Pinpoint the cell where the given text exists, returning its (X, Y) midpoint coordinate. 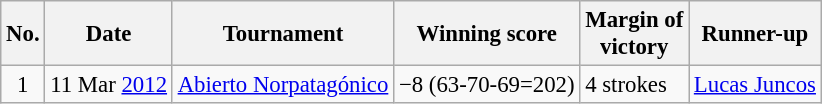
Lucas Juncos (756, 85)
Abierto Norpatagónico (282, 85)
No. (23, 34)
Runner-up (756, 34)
Tournament (282, 34)
Margin ofvictory (634, 34)
−8 (63-70-69=202) (487, 85)
Date (108, 34)
1 (23, 85)
Winning score (487, 34)
4 strokes (634, 85)
11 Mar 2012 (108, 85)
